Pinpoint the cell where the given text exists, returning its (X, Y) midpoint coordinate. 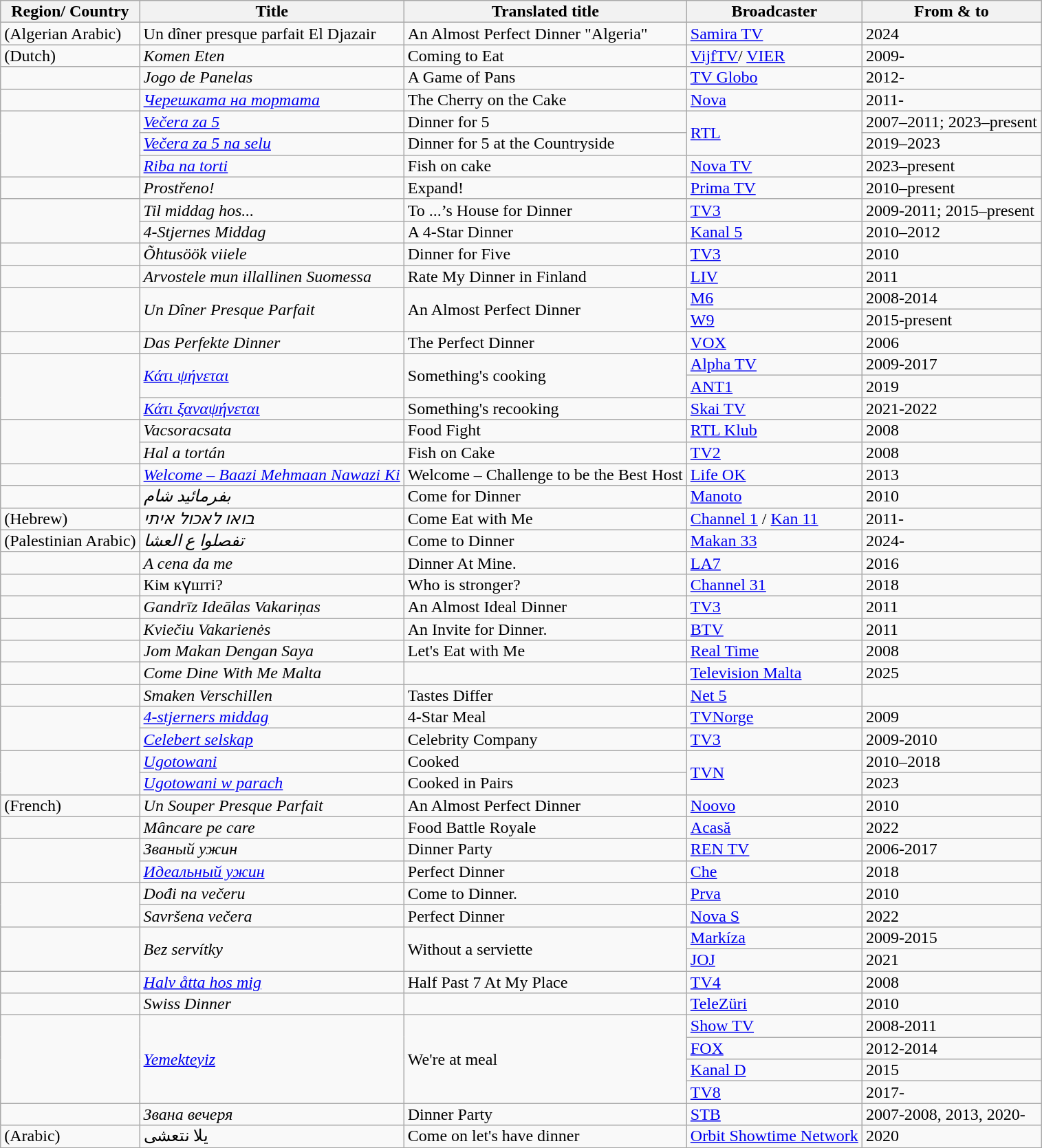
TVNorge (774, 717)
Come to Dinner (545, 541)
Ugotowani w parach (272, 783)
Õhtusöök viiele (272, 254)
REN TV (774, 849)
Kviečiu Vakarienės (272, 629)
Markíza (774, 938)
Food Fight (545, 431)
Κάτι ξαναψήνεται (272, 409)
Samira TV (774, 34)
RTL Klub (774, 431)
Savršena večera (272, 916)
(Arabic) (70, 1136)
TV8 (774, 1092)
(Algerian Arabic) (70, 34)
An Almost Perfect Dinner "Algeria" (545, 34)
Das Perfekte Dinner (272, 343)
2012- (951, 78)
בואו לאכול איתי (272, 519)
TVN (774, 772)
Nova TV (774, 166)
2025 (951, 673)
Un Souper Presque Parfait (272, 805)
Let's Eat with Me (545, 651)
STB (774, 1114)
LIV (774, 277)
Hal a tortán (272, 453)
Show TV (774, 1026)
2009-2010 (951, 739)
Tastes Differ (545, 695)
Prima TV (774, 188)
Welcome – Baazi Mehmaan Nawazi Ki (272, 475)
M6 (774, 299)
Alpha TV (774, 365)
JOJ (774, 960)
2012-2014 (951, 1048)
Komen Eten (272, 56)
2007–2011; 2023–present (951, 122)
A cena da me (272, 563)
2017- (951, 1092)
2009-2017 (951, 365)
Gandrīz Ideālas Vakariņas (272, 607)
Welcome – Challenge to be the Best Host (545, 475)
Makan 33 (774, 541)
2023–present (951, 166)
Orbit Showtime Network (774, 1136)
Идеальный ужин (272, 871)
(Palestinian Arabic) (70, 541)
2015-present (951, 321)
Черешката на тортата (272, 100)
2024- (951, 541)
Prostřeno! (272, 188)
2020 (951, 1136)
2007-2008, 2013, 2020- (951, 1114)
W9 (774, 321)
Звана вечеря (272, 1114)
Come to Dinner. (545, 894)
Nova (774, 100)
BTV (774, 629)
TV2 (774, 453)
2021-2022 (951, 409)
Celebrity Company (545, 739)
A 4-Star Dinner (545, 232)
(Dutch) (70, 56)
Званый ужин (272, 849)
Something's recooking (545, 409)
Real Time (774, 651)
Κάτι ψήνεται (272, 376)
Che (774, 871)
Til middag hos... (272, 210)
ANT1 (774, 387)
Arvostele mun illallinen Suomessa (272, 277)
TV Globo (774, 78)
Ugotowani (272, 761)
Something's cooking (545, 376)
VijfTV/ VIER (774, 56)
2024 (951, 34)
Come for Dinner (545, 497)
LA7 (774, 563)
2013 (951, 475)
Swiss Dinner (272, 1004)
4-Stjernes Middag (272, 232)
2015 (951, 1070)
Dinner for 5 at the Countryside (545, 144)
2023 (951, 783)
Dinner for 5 (545, 122)
Food Battle Royale (545, 827)
Večera za 5 na selu (272, 144)
Television Malta (774, 673)
Halv åtta hos mig (272, 982)
2006 (951, 343)
Coming to Eat (545, 56)
2009-2011; 2015–present (951, 210)
2008-2011 (951, 1026)
Come Dine With Me Malta (272, 673)
Noovo (774, 805)
Vacsoracsata (272, 431)
4-Star Meal (545, 717)
Life OK (774, 475)
Skai TV (774, 409)
Rate My Dinner in Finland (545, 277)
The Cherry on the Cake (545, 100)
Kanal 5 (774, 232)
تفصلوا ع العشا (272, 541)
We're at meal (545, 1059)
2021 (951, 960)
Smaken Verschillen (272, 695)
To ...’s House for Dinner (545, 210)
Kanal D (774, 1070)
4-stjerners middag (272, 717)
(Hebrew) (70, 519)
2010–2018 (951, 761)
2009 (951, 717)
Fish on cake (545, 166)
2019 (951, 387)
2009- (951, 56)
Mâncare pe care (272, 827)
Come on let's have dinner (545, 1136)
Channel 1 / Kan 11 (774, 519)
Un dîner presque parfait El Djazair (272, 34)
Manoto (774, 497)
Un Dîner Presque Parfait (272, 310)
From & to (951, 12)
2010–2012 (951, 232)
FOX (774, 1048)
Cooked (545, 761)
2019–2023 (951, 144)
Dinner At Mine. (545, 563)
بفرمائید شام (272, 497)
2010–present (951, 188)
Fish on Cake (545, 453)
(French) (70, 805)
Riba na torti (272, 166)
Bez servítky (272, 949)
Come Eat with Me (545, 519)
An Almost Ideal Dinner (545, 607)
Nova S (774, 916)
The Perfect Dinner (545, 343)
Half Past 7 At My Place (545, 982)
Channel 31 (774, 585)
Translated title (545, 12)
Jom Makan Dengan Saya (272, 651)
Yemekteyiz (272, 1059)
VOX (774, 343)
Celebert selskap (272, 739)
Dinner for Five (545, 254)
Who is stronger? (545, 585)
Without a serviette (545, 949)
RTL (774, 133)
Acasă (774, 827)
2008-2014 (951, 299)
Večera za 5 (272, 122)
Dođi na večeru (272, 894)
يلا نتعشى (272, 1136)
A Game of Pans (545, 78)
Prva (774, 894)
TeleZüri (774, 1004)
Cooked in Pairs (545, 783)
Jogo de Panelas (272, 78)
Broadcaster (774, 12)
An Invite for Dinner. (545, 629)
TV4 (774, 982)
Title (272, 12)
2016 (951, 563)
Кім күшті? (272, 585)
Net 5 (774, 695)
2006-2017 (951, 849)
Expand! (545, 188)
Region/ Country (70, 12)
2009-2015 (951, 938)
